Pinpoint the cell where the given text exists, returning its [X, Y] midpoint coordinate. 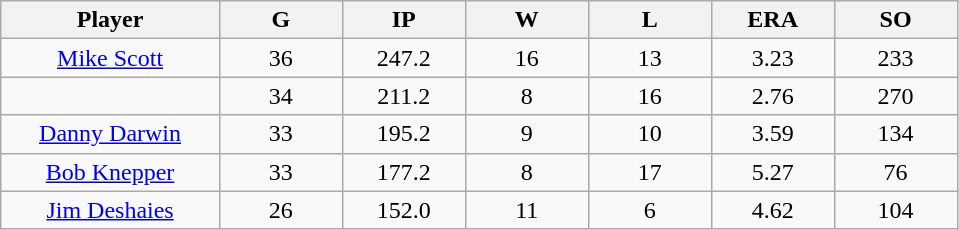
10 [650, 134]
211.2 [404, 96]
3.23 [772, 58]
9 [526, 134]
270 [896, 96]
Danny Darwin [110, 134]
Mike Scott [110, 58]
13 [650, 58]
Bob Knepper [110, 172]
5.27 [772, 172]
36 [280, 58]
ERA [772, 20]
W [526, 20]
SO [896, 20]
104 [896, 210]
4.62 [772, 210]
177.2 [404, 172]
247.2 [404, 58]
26 [280, 210]
Jim Deshaies [110, 210]
195.2 [404, 134]
6 [650, 210]
3.59 [772, 134]
2.76 [772, 96]
11 [526, 210]
17 [650, 172]
Player [110, 20]
L [650, 20]
34 [280, 96]
IP [404, 20]
76 [896, 172]
G [280, 20]
152.0 [404, 210]
233 [896, 58]
134 [896, 134]
